From the cell containing the given text, extract its center point as [x, y] coordinate. 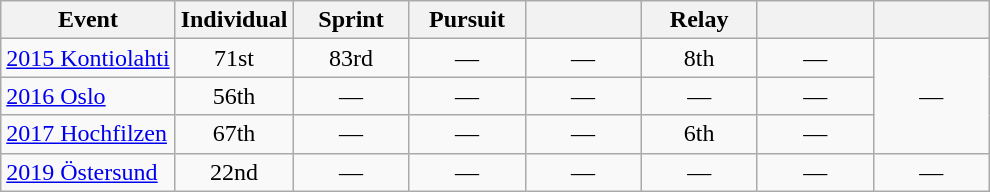
Relay [699, 20]
2019 Östersund [88, 172]
2015 Kontiolahti [88, 58]
67th [234, 134]
2016 Oslo [88, 96]
2017 Hochfilzen [88, 134]
71st [234, 58]
Sprint [351, 20]
56th [234, 96]
8th [699, 58]
22nd [234, 172]
83rd [351, 58]
6th [699, 134]
Pursuit [467, 20]
Individual [234, 20]
Event [88, 20]
